Determine the (x, y) coordinate at the center of the cell enclosing the given text.  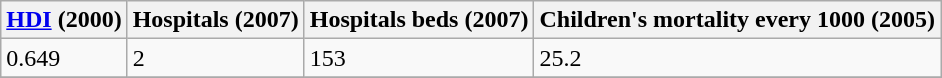
HDI (2000) (64, 20)
25.2 (738, 58)
0.649 (64, 58)
2 (216, 58)
Hospitals beds (2007) (419, 20)
153 (419, 58)
Children's mortality every 1000 (2005) (738, 20)
Hospitals (2007) (216, 20)
